From the cell containing the given text, extract its center point as [x, y] coordinate. 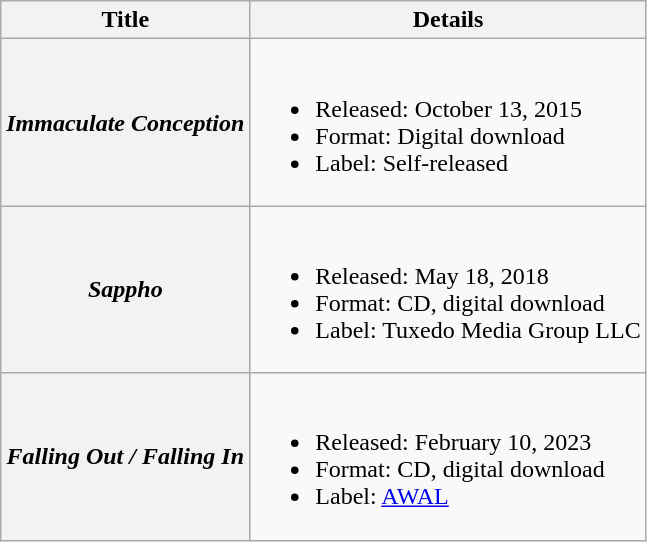
Falling Out / Falling In [126, 456]
Immaculate Conception [126, 122]
Sappho [126, 290]
Details [448, 20]
Released: May 18, 2018Format: CD, digital downloadLabel: Tuxedo Media Group LLC [448, 290]
Released: February 10, 2023Format: CD, digital downloadLabel: AWAL [448, 456]
Released: October 13, 2015Format: Digital downloadLabel: Self-released [448, 122]
Title [126, 20]
